Provide the (x, y) coordinate of the cell's center where the given text is located.  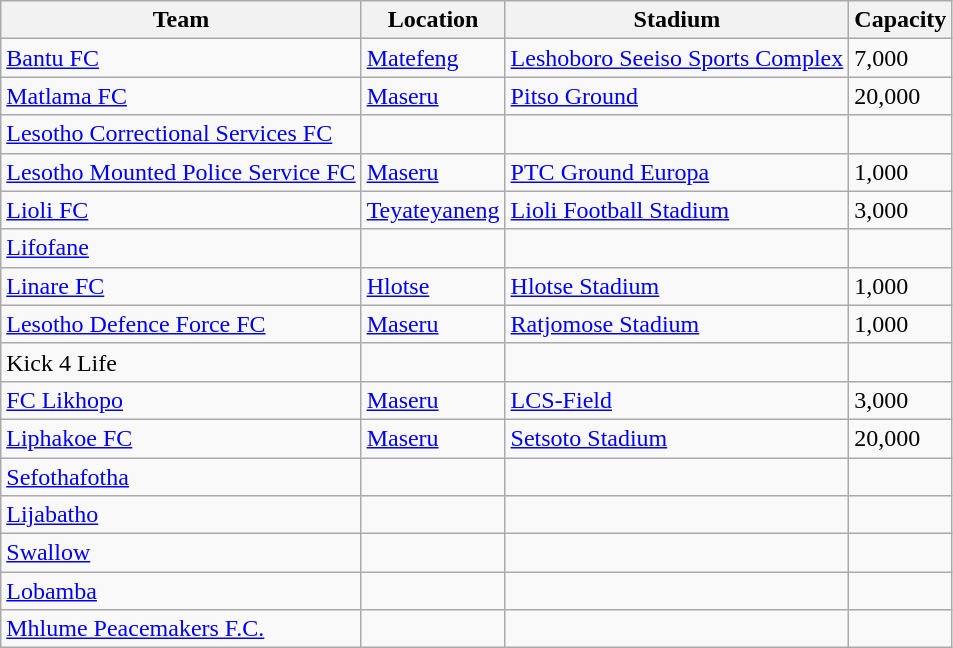
Capacity (900, 20)
Hlotse Stadium (677, 286)
Bantu FC (181, 58)
Setsoto Stadium (677, 438)
Lesotho Defence Force FC (181, 324)
Lijabatho (181, 515)
Lioli Football Stadium (677, 210)
Lesotho Mounted Police Service FC (181, 172)
PTC Ground Europa (677, 172)
Ratjomose Stadium (677, 324)
Sefothafotha (181, 477)
Swallow (181, 553)
Lifofane (181, 248)
Location (433, 20)
Teyateyaneng (433, 210)
Leshoboro Seeiso Sports Complex (677, 58)
Mhlume Peacemakers F.C. (181, 629)
7,000 (900, 58)
Liphakoe FC (181, 438)
Lesotho Correctional Services FC (181, 134)
Matefeng (433, 58)
FC Likhopo (181, 400)
Pitso Ground (677, 96)
Stadium (677, 20)
Lioli FC (181, 210)
Kick 4 Life (181, 362)
Matlama FC (181, 96)
Linare FC (181, 286)
Team (181, 20)
Lobamba (181, 591)
Hlotse (433, 286)
LCS-Field (677, 400)
